Provide the (x, y) coordinate of the cell's center where the given text is located.  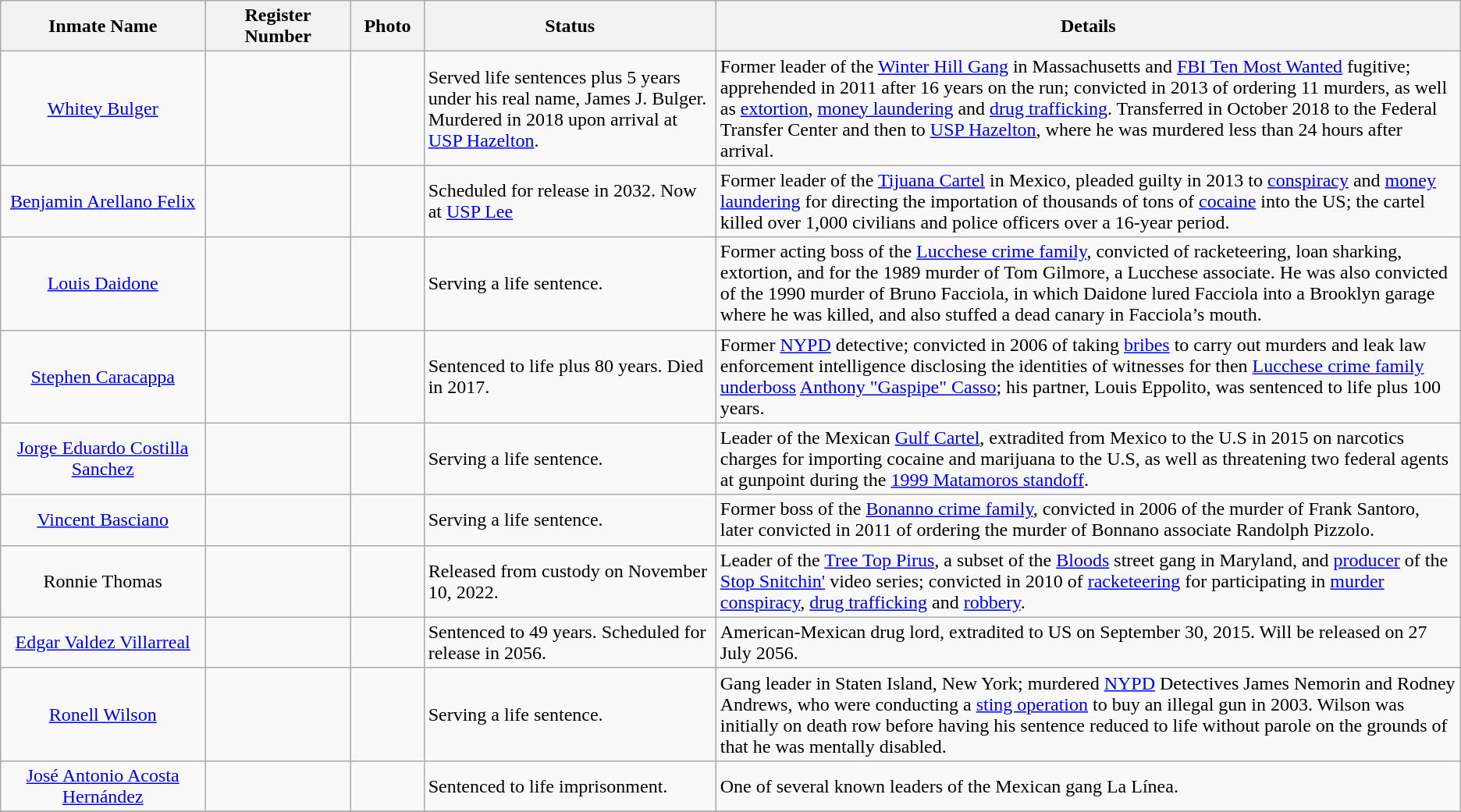
Vincent Basciano (103, 519)
Register Number (278, 27)
Served life sentences plus 5 years under his real name, James J. Bulger. Murdered in 2018 upon arrival at USP Hazelton. (570, 108)
Ronnie Thomas (103, 581)
Jorge Eduardo Costilla Sanchez (103, 459)
Released from custody on November 10, 2022. (570, 581)
Edgar Valdez Villarreal (103, 643)
One of several known leaders of the Mexican gang La Línea. (1088, 786)
Details (1088, 27)
Stephen Caracappa (103, 376)
Sentenced to life plus 80 years. Died in 2017. (570, 376)
Whitey Bulger (103, 108)
Photo (388, 27)
José Antonio Acosta Hernández (103, 786)
Scheduled for release in 2032. Now at USP Lee (570, 201)
Ronell Wilson (103, 714)
Sentenced to life imprisonment. (570, 786)
American-Mexican drug lord, extradited to US on September 30, 2015. Will be released on 27 July 2056. (1088, 643)
Louis Daidone (103, 284)
Inmate Name (103, 27)
Sentenced to 49 years. Scheduled for release in 2056. (570, 643)
Benjamin Arellano Felix (103, 201)
Status (570, 27)
